Detect which cell encompasses the target text, then output its [X, Y] center coordinate. 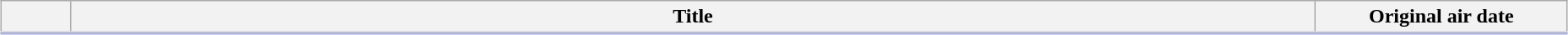
Original air date [1441, 17]
Title [693, 17]
